Pinpoint the cell where the given text exists, returning its [X, Y] midpoint coordinate. 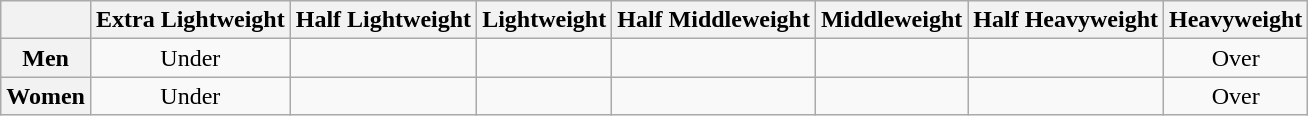
Women [46, 96]
Half Lightweight [383, 20]
Extra Lightweight [190, 20]
Heavyweight [1236, 20]
Men [46, 58]
Lightweight [544, 20]
Middleweight [891, 20]
Half Heavyweight [1066, 20]
Half Middleweight [714, 20]
